Provide the (x, y) coordinate of the cell's center where the given text is located.  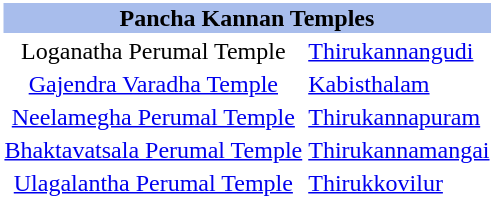
Thirukannamangai (399, 150)
Loganatha Perumal Temple (154, 51)
Ulagalantha Perumal Temple (154, 183)
Thirukannapuram (399, 117)
Kabisthalam (399, 84)
Pancha Kannan Temples (247, 18)
Bhaktavatsala Perumal Temple (154, 150)
Thirukannangudi (399, 51)
Gajendra Varadha Temple (154, 84)
Thirukkovilur (399, 183)
Neelamegha Perumal Temple (154, 117)
